Return (x, y) of the center of cell containing provided text 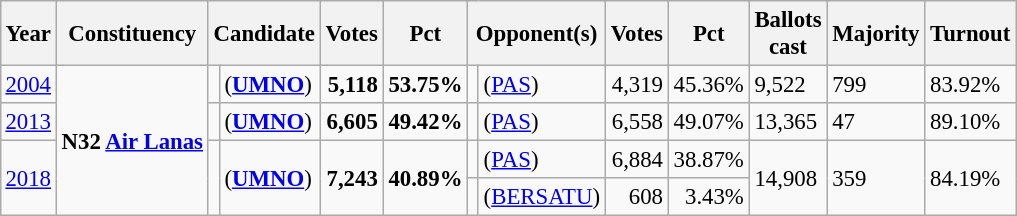
5,118 (352, 84)
3.43% (708, 197)
Opponent(s) (537, 34)
49.07% (708, 122)
13,365 (788, 122)
45.36% (708, 84)
799 (876, 84)
Majority (876, 34)
Ballotscast (788, 34)
Year (28, 34)
2013 (28, 122)
608 (636, 197)
(BERSATU) (542, 197)
47 (876, 122)
2018 (28, 178)
6,558 (636, 122)
Turnout (970, 34)
14,908 (788, 178)
7,243 (352, 178)
40.89% (426, 178)
53.75% (426, 84)
89.10% (970, 122)
Constituency (132, 34)
Candidate (264, 34)
38.87% (708, 160)
6,605 (352, 122)
84.19% (970, 178)
359 (876, 178)
N32 Air Lanas (132, 140)
2004 (28, 84)
83.92% (970, 84)
9,522 (788, 84)
49.42% (426, 122)
4,319 (636, 84)
6,884 (636, 160)
